Identify which cell holds the provided text, then report its (x, y) central coordinate. 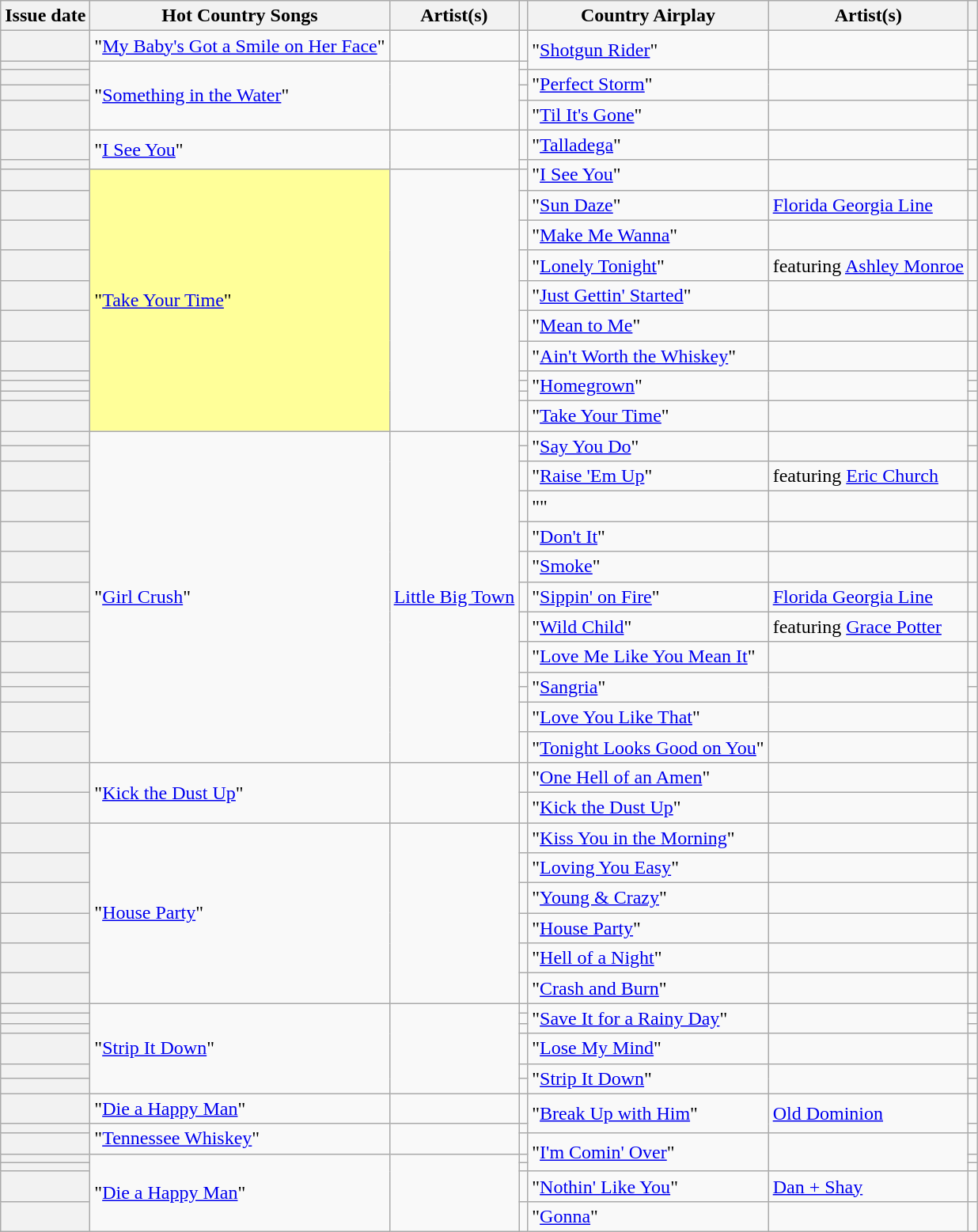
"Make Me Wanna" (648, 235)
"Girl Crush" (240, 597)
"Nothin' Like You" (648, 1186)
"Smoke" (648, 567)
"Loving You Easy" (648, 868)
"One Hell of an Amen" (648, 777)
"Sippin' on Fire" (648, 597)
"Perfect Storm" (648, 85)
Little Big Town (454, 597)
"Break Up with Him" (648, 1113)
"Raise 'Em Up" (648, 476)
Dan + Shay (868, 1186)
"Hell of a Night" (648, 958)
featuring Grace Potter (868, 627)
"Crash and Burn" (648, 988)
"Wild Child" (648, 627)
"My Baby's Got a Smile on Her Face" (240, 46)
"Young & Crazy" (648, 898)
"Something in the Water" (240, 95)
Old Dominion (868, 1113)
"Shotgun Rider" (648, 51)
"Gonna" (648, 1216)
"Til It's Gone" (648, 115)
"Save It for a Rainy Day" (648, 1018)
"Homegrown" (648, 386)
"" (648, 506)
"Sun Daze" (648, 205)
"Talladega" (648, 145)
"Love Me Like You Mean It" (648, 657)
Hot Country Songs (240, 16)
"Sangria" (648, 687)
"Just Gettin' Started" (648, 295)
"Lose My Mind" (648, 1048)
"Tennessee Whiskey" (240, 1139)
Issue date (46, 16)
"Say You Do" (648, 446)
"Love You Like That" (648, 717)
"Mean to Me" (648, 325)
"I'm Comin' Over" (648, 1152)
"Ain't Worth the Whiskey" (648, 355)
"Kiss You in the Morning" (648, 838)
featuring Ashley Monroe (868, 265)
"Don't It" (648, 536)
featuring Eric Church (868, 476)
"Lonely Tonight" (648, 265)
"Tonight Looks Good on You" (648, 747)
Country Airplay (648, 16)
